Locate the cell with the specified text and output its (X, Y) center coordinate. 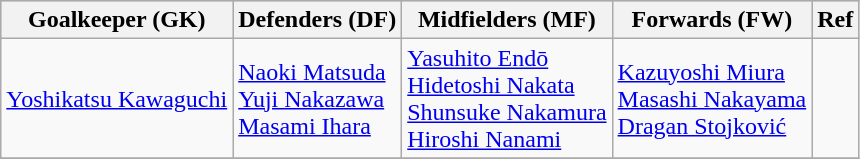
Yoshikatsu Kawaguchi (117, 98)
Midfielders (MF) (507, 20)
Forwards (FW) (712, 20)
Goalkeeper (GK) (117, 20)
Yasuhito Endō Hidetoshi Nakata Shunsuke Nakamura Hiroshi Nanami (507, 98)
Ref (836, 20)
Kazuyoshi Miura Masashi Nakayama Dragan Stojković (712, 98)
Defenders (DF) (318, 20)
Naoki Matsuda Yuji Nakazawa Masami Ihara (318, 98)
